Return the (x, y) coordinate for the center point of the cell that contains the specified text.  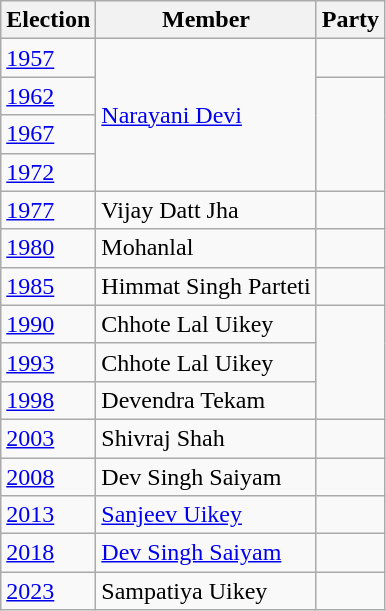
1967 (48, 134)
2013 (48, 515)
1972 (48, 172)
Member (206, 20)
Himmat Singh Parteti (206, 286)
Sampatiya Uikey (206, 591)
Sanjeev Uikey (206, 515)
Narayani Devi (206, 115)
1962 (48, 96)
Mohanlal (206, 248)
Party (350, 20)
1980 (48, 248)
Election (48, 20)
Vijay Datt Jha (206, 210)
2023 (48, 591)
1977 (48, 210)
1998 (48, 400)
Shivraj Shah (206, 438)
2003 (48, 438)
1990 (48, 324)
2008 (48, 477)
1985 (48, 286)
1957 (48, 58)
Devendra Tekam (206, 400)
2018 (48, 553)
1993 (48, 362)
